Pinpoint the cell where the given text exists, returning its (x, y) midpoint coordinate. 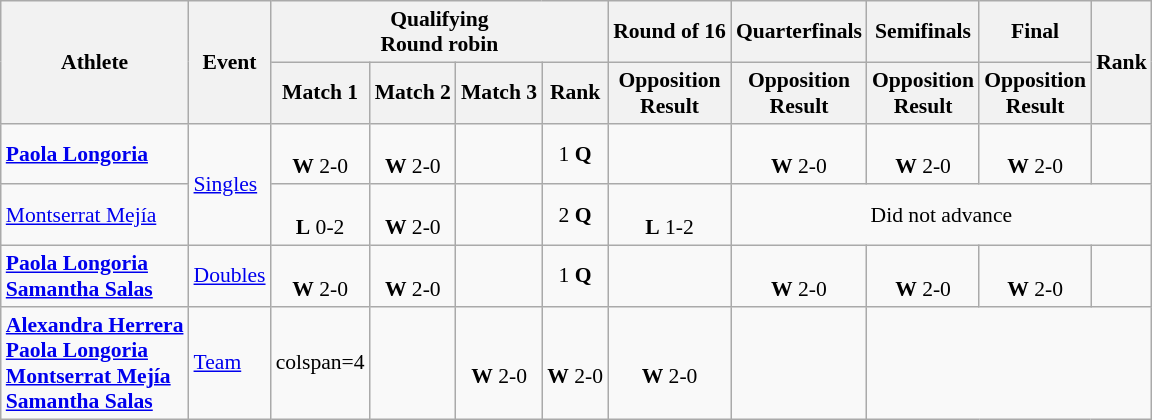
L 0-2 (320, 216)
Alexandra HerreraPaola LongoriaMontserrat MejíaSamantha Salas (95, 363)
colspan=4 (320, 363)
Quarterfinals (799, 32)
Round of 16 (670, 32)
Match 1 (320, 92)
Match 3 (499, 92)
Doubles (230, 276)
Match 2 (413, 92)
Paola Longoria (95, 154)
Team (230, 363)
Event (230, 62)
L 1-2 (670, 216)
Semifinals (923, 32)
Athlete (95, 62)
Did not advance (942, 216)
Paola LongoriaSamantha Salas (95, 276)
Final (1035, 32)
2 Q (575, 216)
Montserrat Mejía (95, 216)
Singles (230, 184)
QualifyingRound robin (440, 32)
